Locate the cell with the specified text and output its (X, Y) center coordinate. 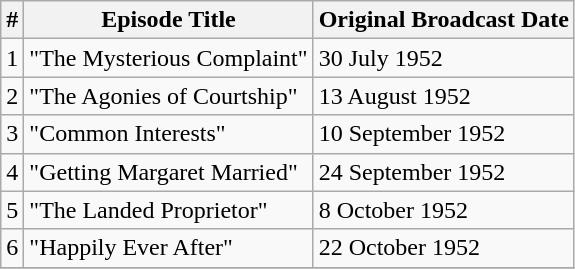
3 (12, 134)
Episode Title (168, 20)
"The Landed Proprietor" (168, 210)
"Happily Ever After" (168, 248)
4 (12, 172)
"Common Interests" (168, 134)
Original Broadcast Date (444, 20)
5 (12, 210)
"Getting Margaret Married" (168, 172)
8 October 1952 (444, 210)
"The Mysterious Complaint" (168, 58)
"The Agonies of Courtship" (168, 96)
10 September 1952 (444, 134)
30 July 1952 (444, 58)
13 August 1952 (444, 96)
24 September 1952 (444, 172)
1 (12, 58)
# (12, 20)
6 (12, 248)
22 October 1952 (444, 248)
2 (12, 96)
